Output the [x, y] coordinate of the center of the cell containing the given text.  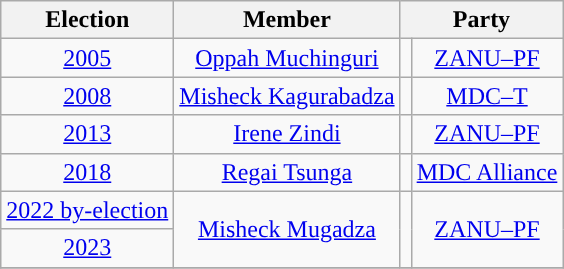
2005 [88, 58]
MDC Alliance [487, 172]
Oppah Muchinguri [287, 58]
MDC–T [487, 96]
Misheck Mugadza [287, 229]
Election [88, 20]
Misheck Kagurabadza [287, 96]
Party [482, 20]
2023 [88, 248]
2013 [88, 134]
2018 [88, 172]
Regai Tsunga [287, 172]
2022 by-election [88, 210]
2008 [88, 96]
Member [287, 20]
Irene Zindi [287, 134]
